Pinpoint the cell where the given text exists, returning its (x, y) midpoint coordinate. 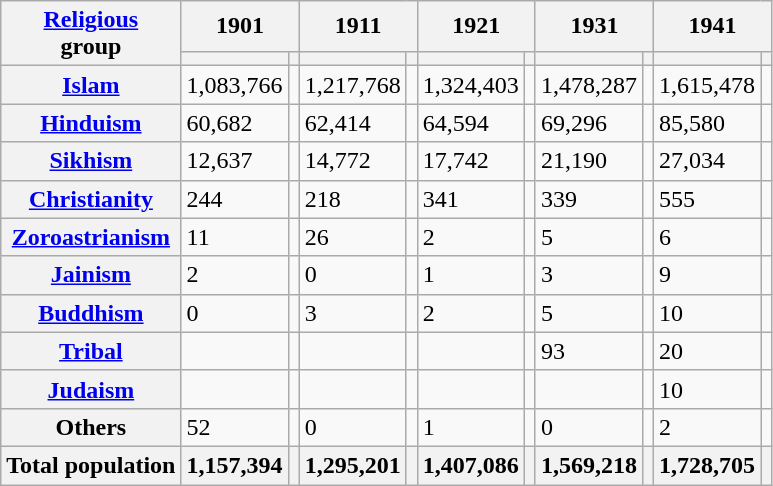
52 (234, 427)
1,407,086 (470, 465)
1931 (594, 26)
6 (708, 237)
85,580 (708, 123)
Tribal (91, 351)
9 (708, 275)
Zoroastrianism (91, 237)
218 (352, 199)
1,295,201 (352, 465)
Judaism (91, 389)
Christianity (91, 199)
20 (708, 351)
14,772 (352, 161)
21,190 (588, 161)
1941 (713, 26)
1,728,705 (708, 465)
Buddhism (91, 313)
12,637 (234, 161)
1,478,287 (588, 85)
93 (588, 351)
341 (470, 199)
64,594 (470, 123)
339 (588, 199)
Others (91, 427)
62,414 (352, 123)
Total population (91, 465)
1,615,478 (708, 85)
1,569,218 (588, 465)
Islam (91, 85)
69,296 (588, 123)
Sikhism (91, 161)
1921 (476, 26)
1,083,766 (234, 85)
1,217,768 (352, 85)
1911 (358, 26)
244 (234, 199)
1,157,394 (234, 465)
27,034 (708, 161)
Religiousgroup (91, 34)
Hinduism (91, 123)
1,324,403 (470, 85)
60,682 (234, 123)
26 (352, 237)
1901 (240, 26)
Jainism (91, 275)
555 (708, 199)
11 (234, 237)
17,742 (470, 161)
